Find where the given text appears and provide that cell's center as (x, y) coordinate. 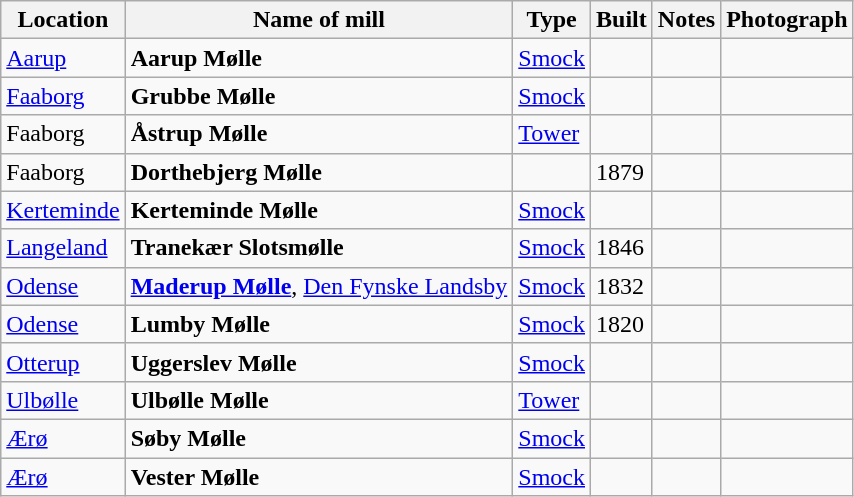
Kerteminde (63, 210)
Uggerslev Mølle (319, 362)
Photograph (787, 20)
Aarup Mølle (319, 58)
Maderup Mølle, Den Fynske Landsby (319, 286)
1879 (622, 172)
Søby Mølle (319, 438)
1820 (622, 324)
Aarup (63, 58)
Otterup (63, 362)
Langeland (63, 248)
Grubbe Mølle (319, 96)
Kerteminde Mølle (319, 210)
Åstrup Mølle (319, 134)
Tranekær Slotsmølle (319, 248)
Dorthebjerg Mølle (319, 172)
Name of mill (319, 20)
Location (63, 20)
Vester Mølle (319, 477)
1846 (622, 248)
Type (552, 20)
Built (622, 20)
Ulbølle Mølle (319, 400)
Lumby Mølle (319, 324)
1832 (622, 286)
Notes (686, 20)
Ulbølle (63, 400)
